Locate the cell with the specified text and output its (X, Y) center coordinate. 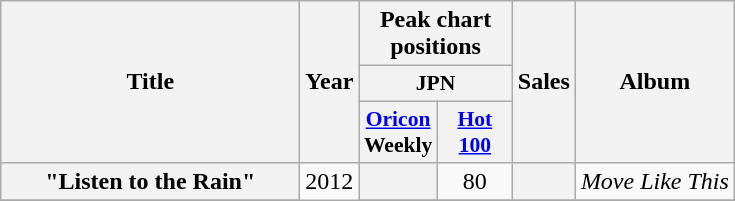
Sales (544, 82)
80 (474, 182)
JPN (436, 84)
Move Like This (654, 182)
Oricon Weekly (398, 132)
Hot 100 (474, 132)
Peak chart positions (436, 34)
Title (150, 82)
Year (330, 82)
"Listen to the Rain" (150, 182)
2012 (330, 182)
Album (654, 82)
